Return the [X, Y] coordinate for the center point of the cell that contains the specified text.  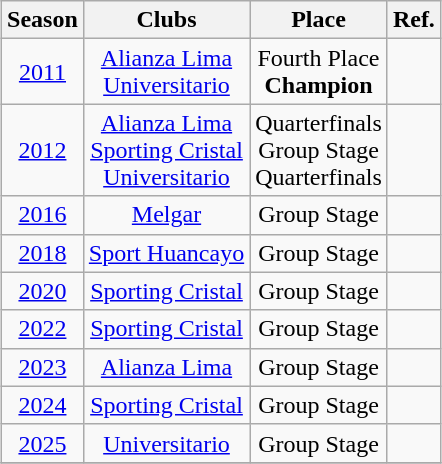
2016 [43, 215]
Fourth Place Champion [319, 72]
2024 [43, 405]
2020 [43, 291]
2022 [43, 329]
Alianza LimaUniversitario [166, 72]
2025 [43, 443]
QuarterfinalsGroup StageQuarterfinals [319, 150]
2018 [43, 253]
Place [319, 20]
Alianza Lima [166, 367]
Clubs [166, 20]
2011 [43, 72]
Alianza LimaSporting CristalUniversitario [166, 150]
2012 [43, 150]
Ref. [414, 20]
2023 [43, 367]
Season [43, 20]
Melgar [166, 215]
Universitario [166, 443]
Sport Huancayo [166, 253]
